Return the [x, y] coordinate for the center point of the cell that contains the specified text.  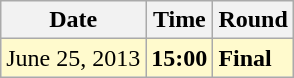
Round [253, 20]
Final [253, 58]
Date [74, 20]
June 25, 2013 [74, 58]
Time [180, 20]
15:00 [180, 58]
